Extract the (X, Y) coordinate from the center of the cell holding the provided text.  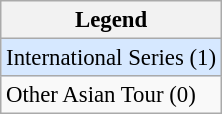
International Series (1) (112, 58)
Other Asian Tour (0) (112, 95)
Legend (112, 20)
